Pinpoint the cell where the given text exists, returning its (X, Y) midpoint coordinate. 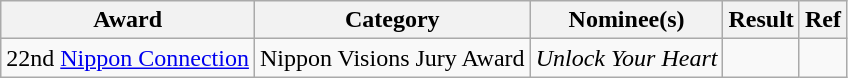
Nominee(s) (626, 20)
Result (761, 20)
Ref (822, 20)
Award (128, 20)
Category (392, 20)
Nippon Visions Jury Award (392, 58)
22nd Nippon Connection (128, 58)
Unlock Your Heart (626, 58)
